Capture the cell that displays the provided text and extract its [X, Y] central coordinate. 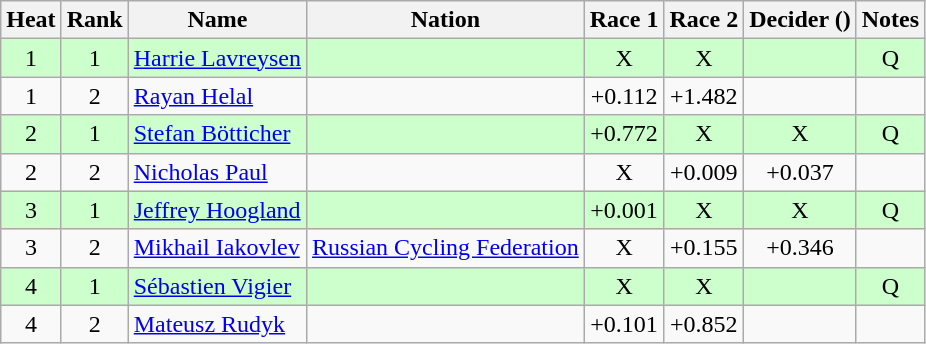
Race 1 [624, 20]
Mateusz Rudyk [217, 324]
+0.346 [800, 248]
Mikhail Iakovlev [217, 248]
Decider () [800, 20]
+0.001 [624, 210]
Nation [446, 20]
Rank [94, 20]
Heat [31, 20]
Russian Cycling Federation [446, 248]
Name [217, 20]
Notes [890, 20]
+0.037 [800, 172]
Jeffrey Hoogland [217, 210]
+0.112 [624, 96]
+0.009 [704, 172]
Nicholas Paul [217, 172]
+1.482 [704, 96]
Rayan Helal [217, 96]
+0.155 [704, 248]
+0.772 [624, 134]
Stefan Bötticher [217, 134]
+0.852 [704, 324]
Sébastien Vigier [217, 286]
Harrie Lavreysen [217, 58]
+0.101 [624, 324]
Race 2 [704, 20]
